Extract the (x, y) coordinate from the center of the cell holding the provided text.  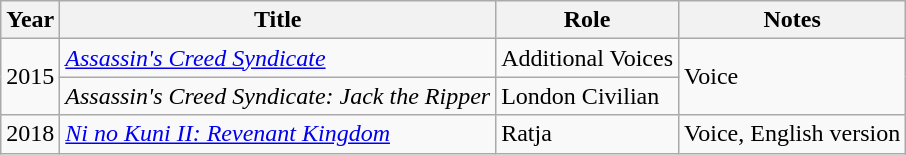
Title (278, 20)
Role (588, 20)
London Civilian (588, 96)
Assassin's Creed Syndicate: Jack the Ripper (278, 96)
Assassin's Creed Syndicate (278, 58)
Voice, English version (792, 134)
2018 (30, 134)
Ratja (588, 134)
Voice (792, 77)
Notes (792, 20)
Year (30, 20)
Additional Voices (588, 58)
Ni no Kuni II: Revenant Kingdom (278, 134)
2015 (30, 77)
